From the cell containing the given text, extract its center point as [X, Y] coordinate. 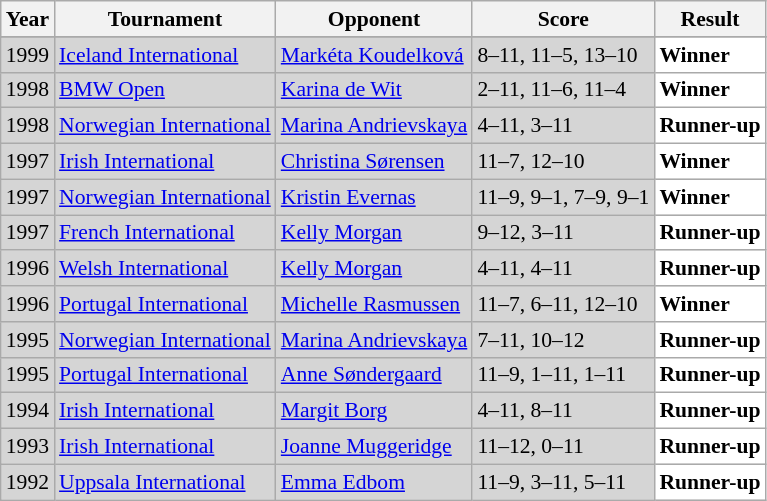
11–9, 3–11, 5–11 [563, 482]
1999 [28, 55]
Iceland International [165, 55]
4–11, 3–11 [563, 126]
BMW Open [165, 90]
2–11, 11–6, 11–4 [563, 90]
7–11, 10–12 [563, 340]
Emma Edbom [374, 482]
Michelle Rasmussen [374, 304]
4–11, 8–11 [563, 411]
8–11, 11–5, 13–10 [563, 55]
Tournament [165, 19]
Margit Borg [374, 411]
4–11, 4–11 [563, 269]
French International [165, 233]
Welsh International [165, 269]
1994 [28, 411]
11–12, 0–11 [563, 447]
Kristin Evernas [374, 197]
Year [28, 19]
Karina de Wit [374, 90]
11–9, 1–11, 1–11 [563, 375]
1992 [28, 482]
Result [710, 19]
Markéta Koudelková [374, 55]
11–7, 12–10 [563, 162]
Uppsala International [165, 482]
Opponent [374, 19]
Score [563, 19]
Anne Søndergaard [374, 375]
11–7, 6–11, 12–10 [563, 304]
1993 [28, 447]
Joanne Muggeridge [374, 447]
Christina Sørensen [374, 162]
9–12, 3–11 [563, 233]
11–9, 9–1, 7–9, 9–1 [563, 197]
